Scan for the cell matching the given text and deliver its (X, Y) coordinate at center. 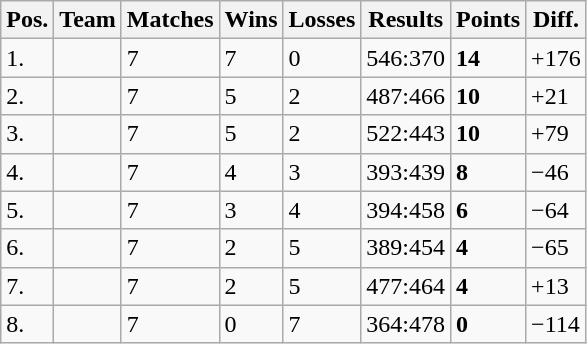
4. (28, 172)
389:454 (406, 248)
2. (28, 96)
Pos. (28, 20)
+79 (556, 134)
546:370 (406, 58)
477:464 (406, 286)
14 (488, 58)
522:443 (406, 134)
−114 (556, 324)
8 (488, 172)
Matches (170, 20)
+21 (556, 96)
Results (406, 20)
Losses (322, 20)
364:478 (406, 324)
1. (28, 58)
394:458 (406, 210)
+176 (556, 58)
Points (488, 20)
+13 (556, 286)
−65 (556, 248)
7. (28, 286)
8. (28, 324)
Diff. (556, 20)
Team (88, 20)
6 (488, 210)
393:439 (406, 172)
5. (28, 210)
6. (28, 248)
3. (28, 134)
Wins (251, 20)
487:466 (406, 96)
−46 (556, 172)
−64 (556, 210)
